Scan for the cell matching the given text and deliver its [x, y] coordinate at center. 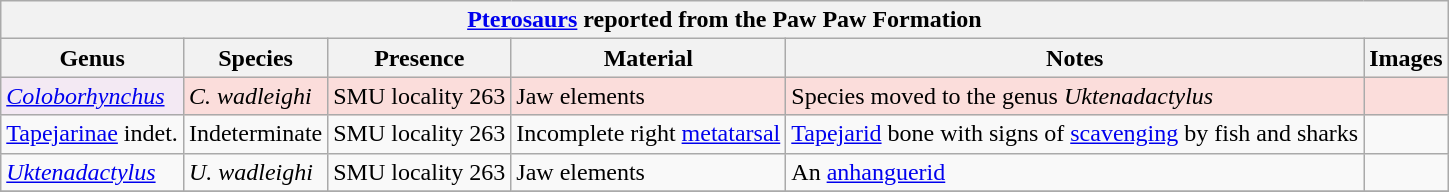
An anhanguerid [1075, 172]
Tapejarinae indet. [92, 134]
Images [1406, 58]
C. wadleighi [255, 96]
Tapejarid bone with signs of scavenging by fish and sharks [1075, 134]
Presence [420, 58]
U. wadleighi [255, 172]
Coloborhynchus [92, 96]
Uktenadactylus [92, 172]
Notes [1075, 58]
Pterosaurs reported from the Paw Paw Formation [724, 20]
Indeterminate [255, 134]
Genus [92, 58]
Species [255, 58]
Species moved to the genus Uktenadactylus [1075, 96]
Material [648, 58]
Incomplete right metatarsal [648, 134]
